Detect which cell encompasses the target text, then output its (X, Y) center coordinate. 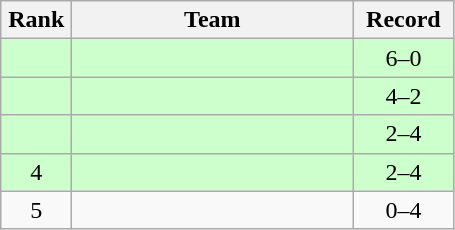
6–0 (404, 58)
Team (212, 20)
Record (404, 20)
0–4 (404, 210)
5 (36, 210)
4 (36, 172)
Rank (36, 20)
4–2 (404, 96)
